Pinpoint the cell where the given text exists, returning its (x, y) midpoint coordinate. 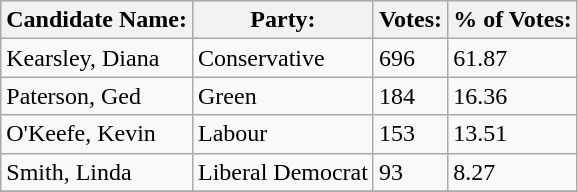
Smith, Linda (97, 172)
Party: (282, 20)
153 (410, 134)
Kearsley, Diana (97, 58)
O'Keefe, Kevin (97, 134)
184 (410, 96)
61.87 (513, 58)
696 (410, 58)
16.36 (513, 96)
8.27 (513, 172)
Conservative (282, 58)
Labour (282, 134)
Paterson, Ged (97, 96)
93 (410, 172)
Green (282, 96)
Liberal Democrat (282, 172)
Candidate Name: (97, 20)
13.51 (513, 134)
Votes: (410, 20)
% of Votes: (513, 20)
